Determine the [x, y] coordinate at the center of the cell enclosing the given text.  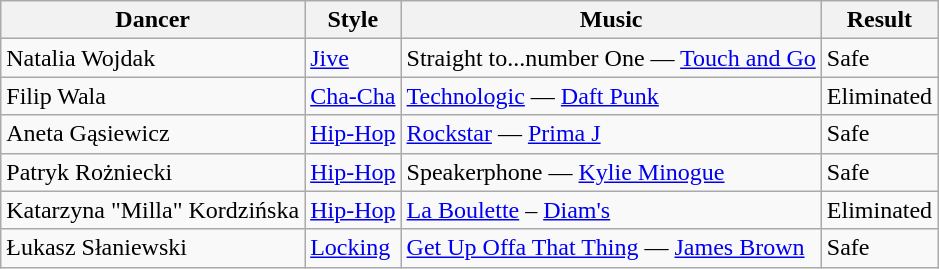
Locking [353, 248]
La Boulette – Diam's [611, 210]
Katarzyna "Milla" Kordzińska [153, 210]
Dancer [153, 20]
Technologic — Daft Punk [611, 96]
Jive [353, 58]
Filip Wala [153, 96]
Result [879, 20]
Get Up Offa That Thing — James Brown [611, 248]
Straight to...number One — Touch and Go [611, 58]
Music [611, 20]
Aneta Gąsiewicz [153, 134]
Speakerphone — Kylie Minogue [611, 172]
Style [353, 20]
Rockstar — Prima J [611, 134]
Patryk Rożniecki [153, 172]
Łukasz Słaniewski [153, 248]
Cha-Cha [353, 96]
Natalia Wojdak [153, 58]
